Find where the given text appears and provide that cell's center as (X, Y) coordinate. 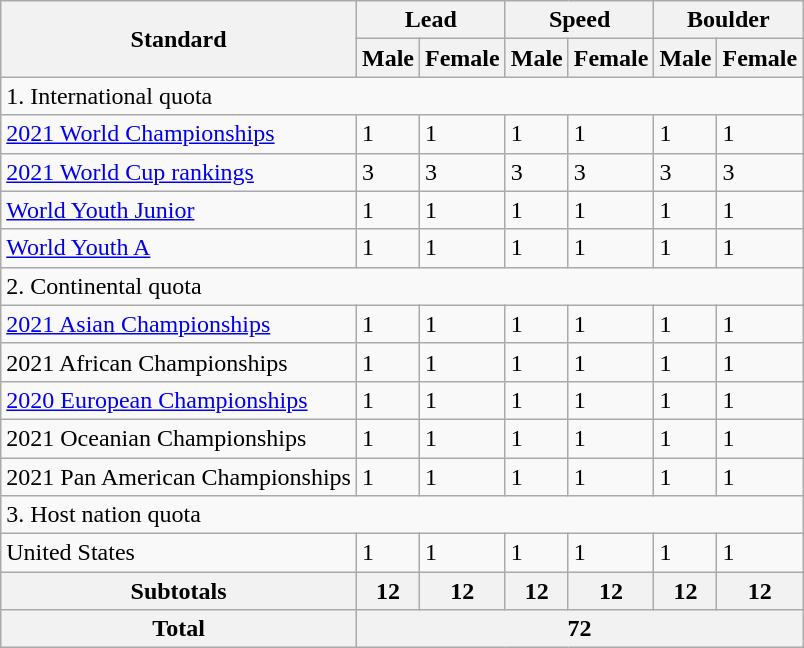
World Youth A (179, 248)
Boulder (728, 20)
2021 Oceanian Championships (179, 438)
2021 World Cup rankings (179, 172)
Standard (179, 39)
2021 African Championships (179, 362)
2021 Pan American Championships (179, 477)
Lead (430, 20)
Subtotals (179, 591)
Speed (580, 20)
Total (179, 629)
72 (579, 629)
United States (179, 553)
1. International quota (402, 96)
3. Host nation quota (402, 515)
2021 Asian Championships (179, 324)
World Youth Junior (179, 210)
2. Continental quota (402, 286)
2020 European Championships (179, 400)
2021 World Championships (179, 134)
